Detect which cell encompasses the target text, then output its [X, Y] center coordinate. 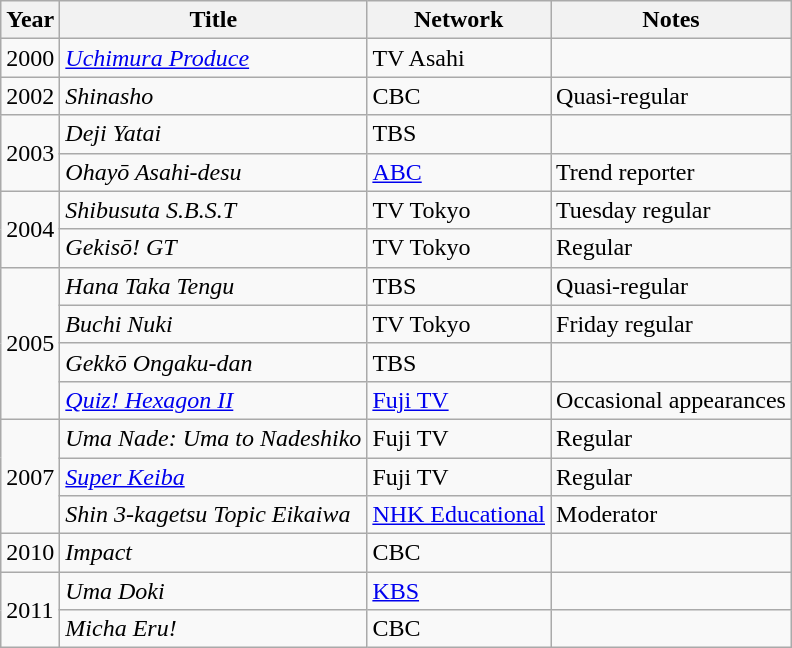
Ohayō Asahi-desu [214, 172]
2005 [30, 343]
Friday regular [672, 324]
Tuesday regular [672, 210]
TV Asahi [459, 58]
Buchi Nuki [214, 324]
Gekkō Ongaku-dan [214, 362]
2007 [30, 476]
Super Keiba [214, 477]
2010 [30, 553]
KBS [459, 591]
Shinasho [214, 96]
Quiz! Hexagon II [214, 400]
ABC [459, 172]
2011 [30, 610]
Deji Yatai [214, 134]
Trend reporter [672, 172]
Micha Eru! [214, 629]
2003 [30, 153]
2000 [30, 58]
Impact [214, 553]
Notes [672, 20]
Title [214, 20]
Shibusuta S.B.S.T [214, 210]
Occasional appearances [672, 400]
Uma Nade: Uma to Nadeshiko [214, 438]
NHK Educational [459, 515]
Moderator [672, 515]
2004 [30, 229]
Hana Taka Tengu [214, 286]
Uchimura Produce [214, 58]
Shin 3-kagetsu Topic Eikaiwa [214, 515]
Network [459, 20]
Uma Doki [214, 591]
2002 [30, 96]
Year [30, 20]
Gekisō! GT [214, 248]
